For the text-containing cell, return its midpoint in [X, Y] coordinate format. 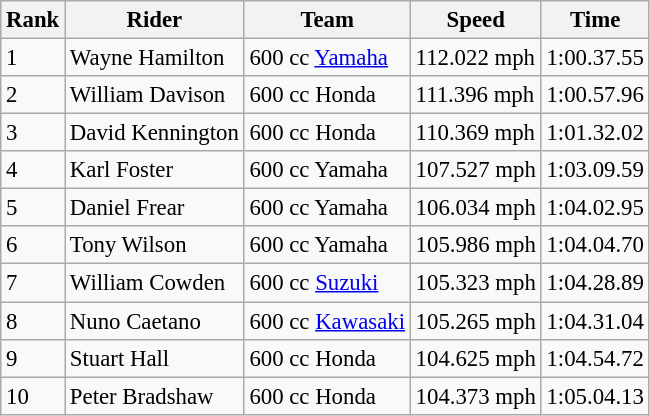
1:04.28.89 [595, 283]
8 [33, 321]
1:01.32.02 [595, 133]
1:04.31.04 [595, 321]
105.323 mph [476, 283]
1:04.02.95 [595, 208]
William Cowden [155, 283]
1:04.04.70 [595, 245]
110.369 mph [476, 133]
Wayne Hamilton [155, 58]
104.625 mph [476, 358]
William Davison [155, 95]
105.986 mph [476, 245]
3 [33, 133]
Rider [155, 20]
1:03.09.59 [595, 170]
4 [33, 170]
6 [33, 245]
Speed [476, 20]
Tony Wilson [155, 245]
Stuart Hall [155, 358]
9 [33, 358]
112.022 mph [476, 58]
106.034 mph [476, 208]
Time [595, 20]
107.527 mph [476, 170]
Peter Bradshaw [155, 396]
1 [33, 58]
Nuno Caetano [155, 321]
105.265 mph [476, 321]
Rank [33, 20]
1:00.37.55 [595, 58]
David Kennington [155, 133]
Karl Foster [155, 170]
10 [33, 396]
1:05.04.13 [595, 396]
Team [327, 20]
Daniel Frear [155, 208]
111.396 mph [476, 95]
5 [33, 208]
600 cc Suzuki [327, 283]
600 cc Kawasaki [327, 321]
1:04.54.72 [595, 358]
104.373 mph [476, 396]
7 [33, 283]
1:00.57.96 [595, 95]
2 [33, 95]
